Capture the cell that displays the provided text and extract its (X, Y) central coordinate. 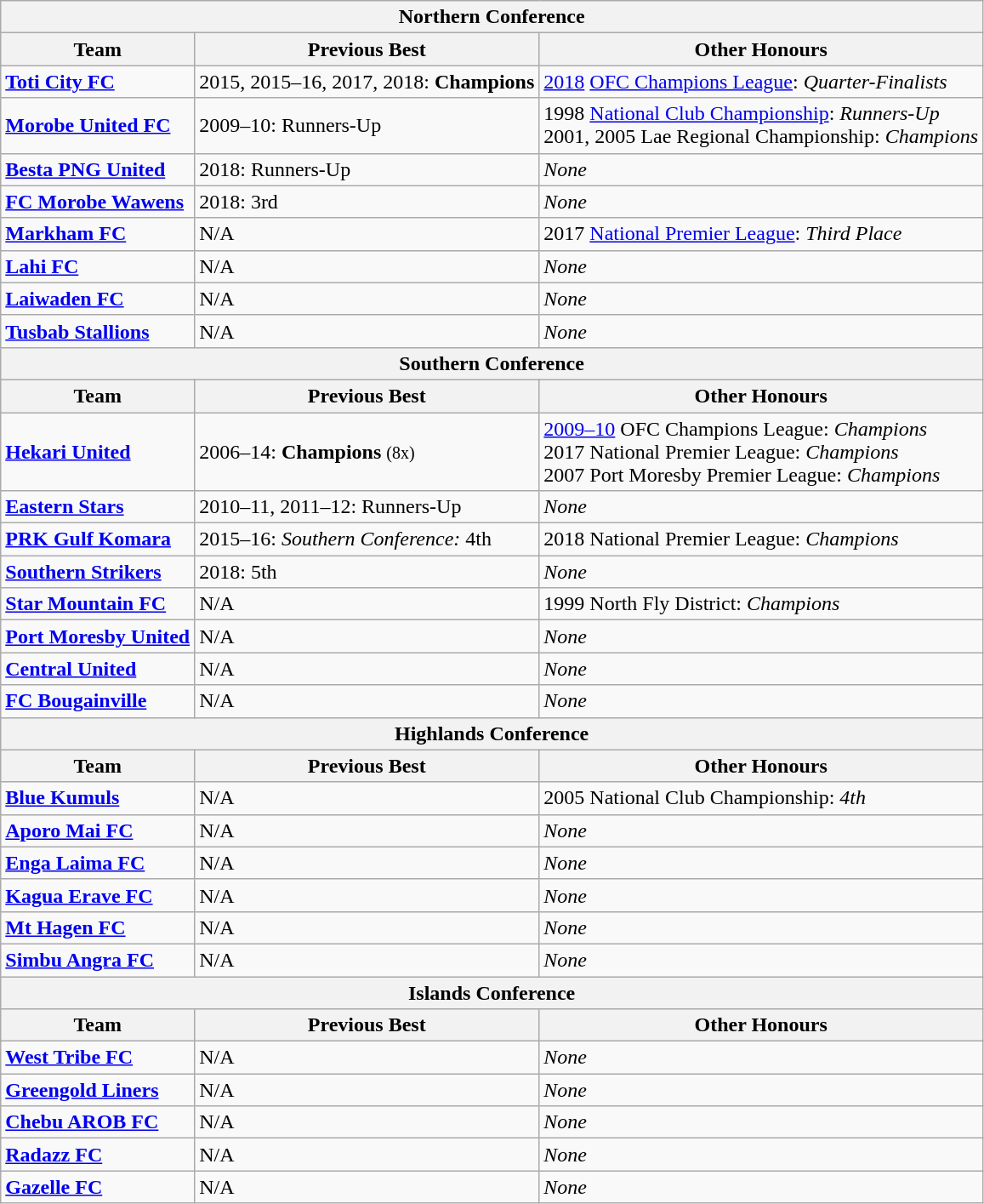
2006–14: Champions (8x) (367, 451)
2018: Runners-Up (367, 169)
1999 North Fly District: Champions (761, 604)
Islands Conference (492, 993)
2018 OFC Champions League: Quarter-Finalists (761, 82)
Radazz FC (98, 1155)
Mt Hagen FC (98, 927)
Besta PNG United (98, 169)
Markham FC (98, 234)
Highlands Conference (492, 733)
2015, 2015–16, 2017, 2018: Champions (367, 82)
Southern Conference (492, 363)
Southern Strikers (98, 572)
West Tribe FC (98, 1058)
PRK Gulf Komara (98, 539)
Simbu Angra FC (98, 960)
Eastern Stars (98, 507)
FC Morobe Wawens (98, 202)
2017 National Premier League: Third Place (761, 234)
Northern Conference (492, 17)
2009–10 OFC Champions League: Champions2017 National Premier League: Champions2007 Port Moresby Premier League: Champions (761, 451)
1998 National Club Championship: Runners-Up2001, 2005 Lae Regional Championship: Champions (761, 126)
2015–16: Southern Conference: 4th (367, 539)
Hekari United (98, 451)
Enga Laima FC (98, 863)
2018: 5th (367, 572)
Lahi FC (98, 266)
FC Bougainville (98, 701)
Star Mountain FC (98, 604)
Laiwaden FC (98, 299)
Kagua Erave FC (98, 895)
Tusbab Stallions (98, 331)
Central United (98, 669)
Aporo Mai FC (98, 830)
Gazelle FC (98, 1187)
Blue Kumuls (98, 798)
2005 National Club Championship: 4th (761, 798)
Chebu AROB FC (98, 1122)
Toti City FC (98, 82)
2010–11, 2011–12: Runners-Up (367, 507)
Greengold Liners (98, 1090)
2018 National Premier League: Champions (761, 539)
Morobe United FC (98, 126)
2018: 3rd (367, 202)
Port Moresby United (98, 636)
2009–10: Runners-Up (367, 126)
